Identify which cell holds the provided text, then report its [x, y] central coordinate. 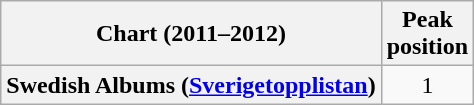
Swedish Albums (Sverigetopplistan) [191, 85]
Peakposition [427, 34]
1 [427, 85]
Chart (2011–2012) [191, 34]
